Detect which cell encompasses the target text, then output its [X, Y] center coordinate. 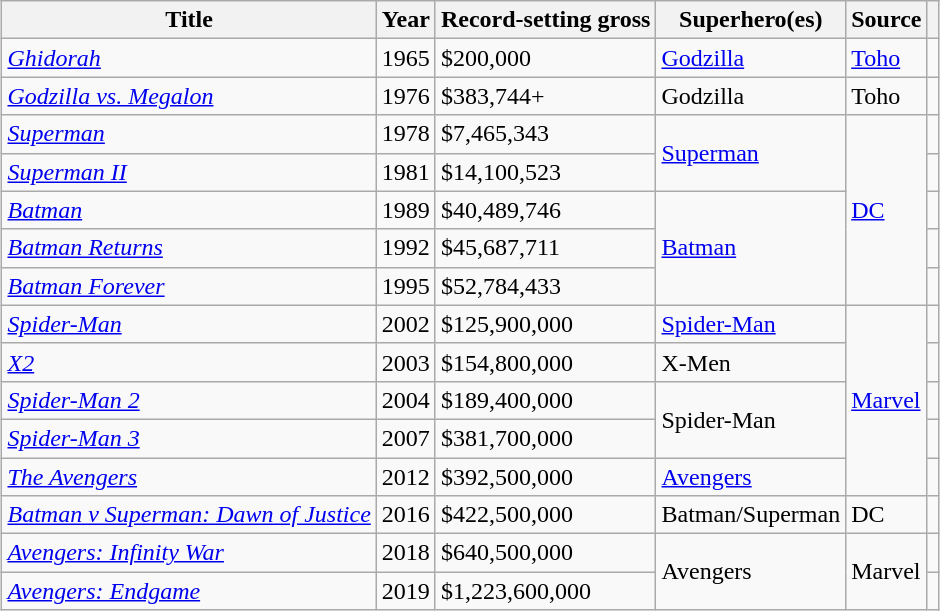
$125,900,000 [546, 324]
$14,100,523 [546, 172]
$7,465,343 [546, 134]
2012 [406, 477]
2016 [406, 515]
Batman/Superman [751, 515]
1965 [406, 58]
Spider-Man 2 [189, 400]
X-Men [751, 362]
$40,489,746 [546, 210]
$383,744+ [546, 96]
$45,687,711 [546, 248]
$200,000 [546, 58]
Superhero(es) [751, 20]
Spider-Man 3 [189, 438]
Godzilla vs. Megalon [189, 96]
1981 [406, 172]
1992 [406, 248]
The Avengers [189, 477]
$392,500,000 [546, 477]
$381,700,000 [546, 438]
2004 [406, 400]
$52,784,433 [546, 286]
1989 [406, 210]
1976 [406, 96]
$640,500,000 [546, 553]
Source [886, 20]
Avengers: Infinity War [189, 553]
Batman Returns [189, 248]
$154,800,000 [546, 362]
X2 [189, 362]
2018 [406, 553]
1978 [406, 134]
$189,400,000 [546, 400]
Ghidorah [189, 58]
2002 [406, 324]
Record-setting gross [546, 20]
Year [406, 20]
$422,500,000 [546, 515]
Batman Forever [189, 286]
1995 [406, 286]
Avengers: Endgame [189, 591]
2007 [406, 438]
Title [189, 20]
$1,223,600,000 [546, 591]
Batman v Superman: Dawn of Justice [189, 515]
2019 [406, 591]
2003 [406, 362]
Superman II [189, 172]
